Capture the cell that displays the provided text and extract its [X, Y] central coordinate. 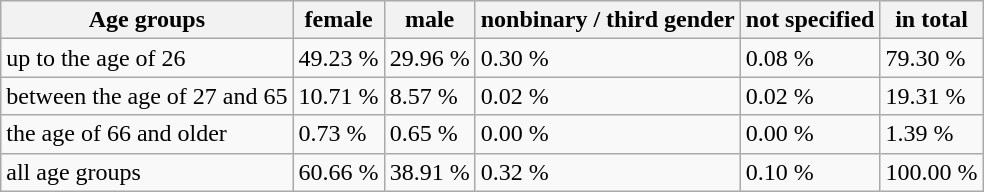
not specified [810, 20]
0.30 % [608, 58]
79.30 % [932, 58]
19.31 % [932, 96]
0.10 % [810, 172]
up to the age of 26 [147, 58]
49.23 % [338, 58]
female [338, 20]
29.96 % [430, 58]
0.65 % [430, 134]
60.66 % [338, 172]
0.32 % [608, 172]
Age groups [147, 20]
10.71 % [338, 96]
the age of 66 and older [147, 134]
8.57 % [430, 96]
nonbinary / third gender [608, 20]
38.91 % [430, 172]
0.73 % [338, 134]
1.39 % [932, 134]
between the age of 27 and 65 [147, 96]
0.08 % [810, 58]
all age groups [147, 172]
in total [932, 20]
male [430, 20]
100.00 % [932, 172]
